Scan for the cell matching the given text and deliver its (x, y) coordinate at center. 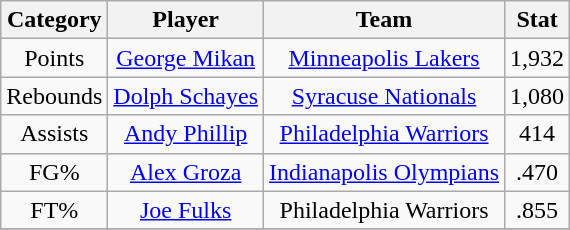
George Mikan (186, 58)
Assists (54, 134)
Player (186, 20)
Joe Fulks (186, 210)
Stat (538, 20)
Category (54, 20)
FT% (54, 210)
1,932 (538, 58)
Syracuse Nationals (384, 96)
Andy Phillip (186, 134)
.855 (538, 210)
Team (384, 20)
Rebounds (54, 96)
Points (54, 58)
Minneapolis Lakers (384, 58)
1,080 (538, 96)
.470 (538, 172)
Indianapolis Olympians (384, 172)
Alex Groza (186, 172)
Dolph Schayes (186, 96)
FG% (54, 172)
414 (538, 134)
